From the cell containing the given text, extract its center point as (x, y) coordinate. 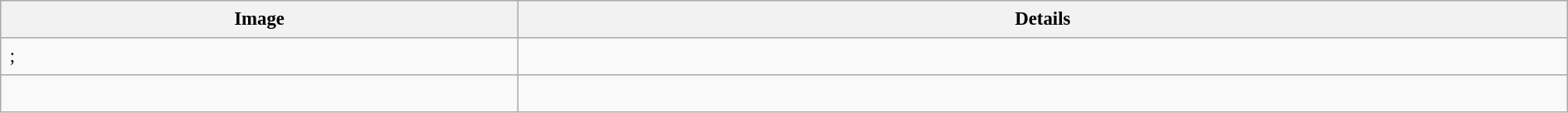
Image (260, 20)
; (260, 56)
Details (1042, 20)
